Identify which cell holds the provided text, then report its (X, Y) central coordinate. 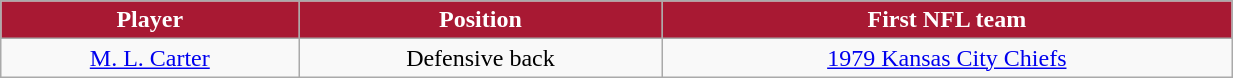
1979 Kansas City Chiefs (947, 58)
Position (480, 20)
Defensive back (480, 58)
First NFL team (947, 20)
Player (150, 20)
M. L. Carter (150, 58)
